Detect which cell encompasses the target text, then output its [X, Y] center coordinate. 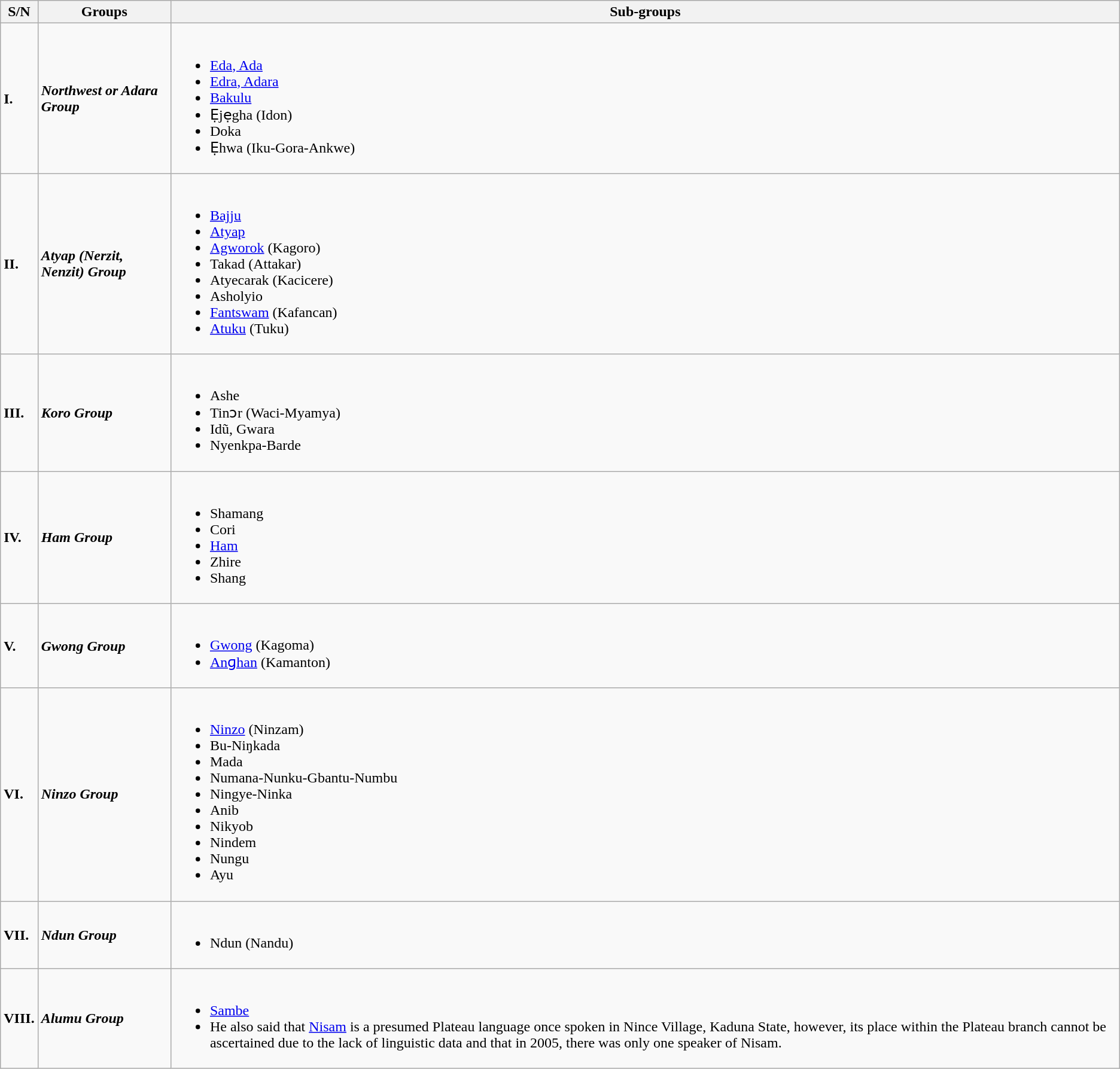
VI. [19, 794]
V. [19, 646]
IV. [19, 537]
ShamangCoriHamZhireShang [645, 537]
Sub-groups [645, 12]
Koro Group [104, 413]
Ham Group [104, 537]
Northwest or Adara Group [104, 98]
Ndun (Nandu) [645, 934]
III. [19, 413]
Ndun Group [104, 934]
Gwong Group [104, 646]
I. [19, 98]
Groups [104, 12]
Alumu Group [104, 1018]
Atyap (Nerzit, Nenzit) Group [104, 264]
Ninzo (Ninzam)Bu-NiŋkadaMadaNumana-Nunku-Gbantu-NumbuNingye-NinkaAnibNikyobNindemNunguAyu [645, 794]
Ninzo Group [104, 794]
BajjuAtyapAgworok (Kagoro)Takad (Attakar)Atyecarak (Kacicere)AsholyioFantswam (Kafancan)Atuku (Tuku) [645, 264]
AsheTinɔr (Waci-Myamya)Idũ, GwaraNyenkpa-Barde [645, 413]
VII. [19, 934]
S/N [19, 12]
Eda, AdaEdra, AdaraBakuluẸjẹgha (Idon)DokaẸhwa (Iku-Gora-Ankwe) [645, 98]
Gwong (Kagoma)Anɡhan (Kamanton) [645, 646]
II. [19, 264]
VIII. [19, 1018]
